Output the (x, y) coordinate of the center of the cell containing the given text.  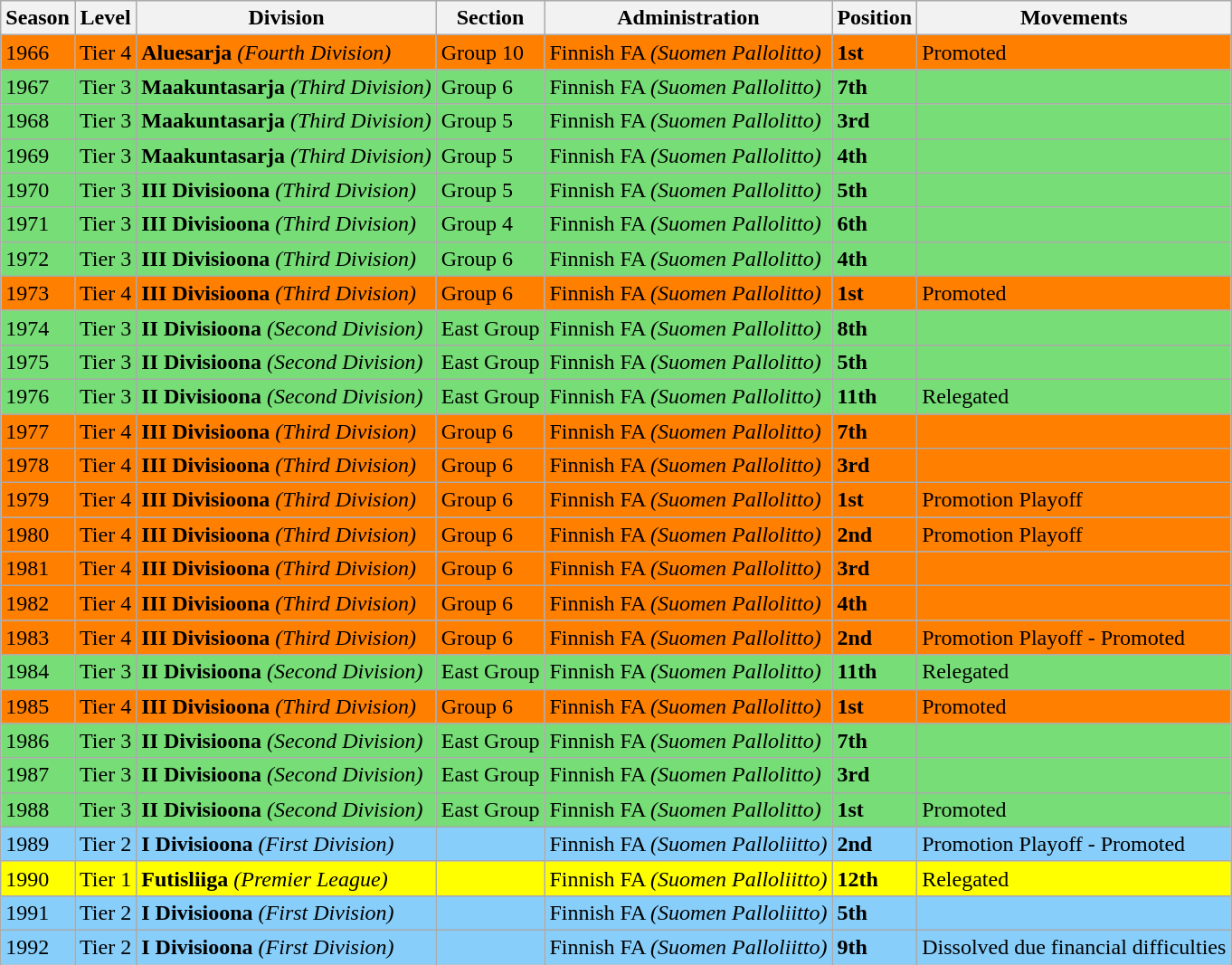
1973 (38, 293)
Division (287, 18)
1968 (38, 121)
1980 (38, 535)
Level (105, 18)
1991 (38, 913)
Position (875, 18)
1971 (38, 224)
Movements (1075, 18)
8th (875, 327)
1988 (38, 809)
1975 (38, 362)
1983 (38, 638)
Administration (688, 18)
1987 (38, 775)
Section (490, 18)
Group 10 (490, 52)
1979 (38, 500)
Season (38, 18)
1992 (38, 947)
1974 (38, 327)
1981 (38, 569)
1966 (38, 52)
1978 (38, 466)
Futisliiga (Premier League) (287, 878)
12th (875, 878)
1969 (38, 156)
Tier 1 (105, 878)
1986 (38, 741)
1967 (38, 87)
1982 (38, 603)
1984 (38, 672)
1990 (38, 878)
9th (875, 947)
1989 (38, 844)
Aluesarja (Fourth Division) (287, 52)
Group 4 (490, 224)
1977 (38, 431)
1976 (38, 396)
1972 (38, 259)
1985 (38, 706)
6th (875, 224)
Dissolved due financial difficulties (1075, 947)
1970 (38, 190)
